Pinpoint the cell where the given text exists, returning its (x, y) midpoint coordinate. 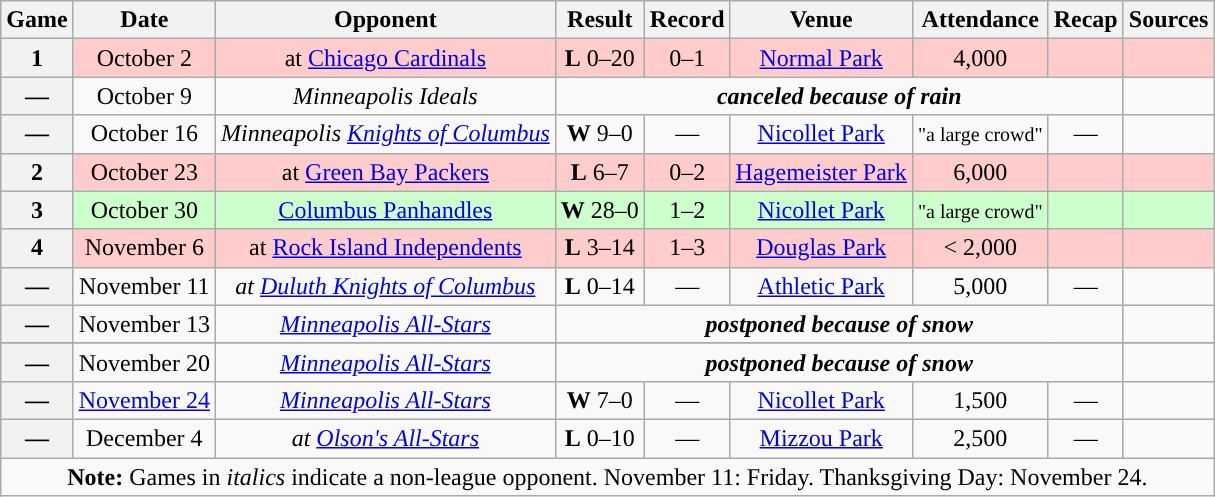
Minneapolis Ideals (385, 96)
Note: Games in italics indicate a non-league opponent. November 11: Friday. Thanksgiving Day: November 24. (608, 477)
L 6–7 (600, 172)
Game (37, 20)
canceled because of rain (839, 96)
at Green Bay Packers (385, 172)
Recap (1086, 20)
November 24 (144, 400)
Result (600, 20)
at Chicago Cardinals (385, 58)
W 9–0 (600, 134)
October 23 (144, 172)
November 6 (144, 248)
1–2 (687, 210)
Date (144, 20)
Douglas Park (821, 248)
October 9 (144, 96)
L 0–14 (600, 286)
October 16 (144, 134)
1,500 (980, 400)
Attendance (980, 20)
< 2,000 (980, 248)
November 13 (144, 324)
3 (37, 210)
at Duluth Knights of Columbus (385, 286)
4,000 (980, 58)
0–1 (687, 58)
0–2 (687, 172)
October 2 (144, 58)
Opponent (385, 20)
November 11 (144, 286)
L 0–10 (600, 438)
W 7–0 (600, 400)
L 3–14 (600, 248)
L 0–20 (600, 58)
Hagemeister Park (821, 172)
November 20 (144, 362)
1 (37, 58)
W 28–0 (600, 210)
1–3 (687, 248)
Minneapolis Knights of Columbus (385, 134)
December 4 (144, 438)
at Rock Island Independents (385, 248)
Normal Park (821, 58)
Record (687, 20)
Mizzou Park (821, 438)
Athletic Park (821, 286)
Columbus Panhandles (385, 210)
2 (37, 172)
October 30 (144, 210)
5,000 (980, 286)
6,000 (980, 172)
Sources (1168, 20)
Venue (821, 20)
4 (37, 248)
2,500 (980, 438)
at Olson's All-Stars (385, 438)
